Output the (x, y) coordinate of the center of the cell containing the given text.  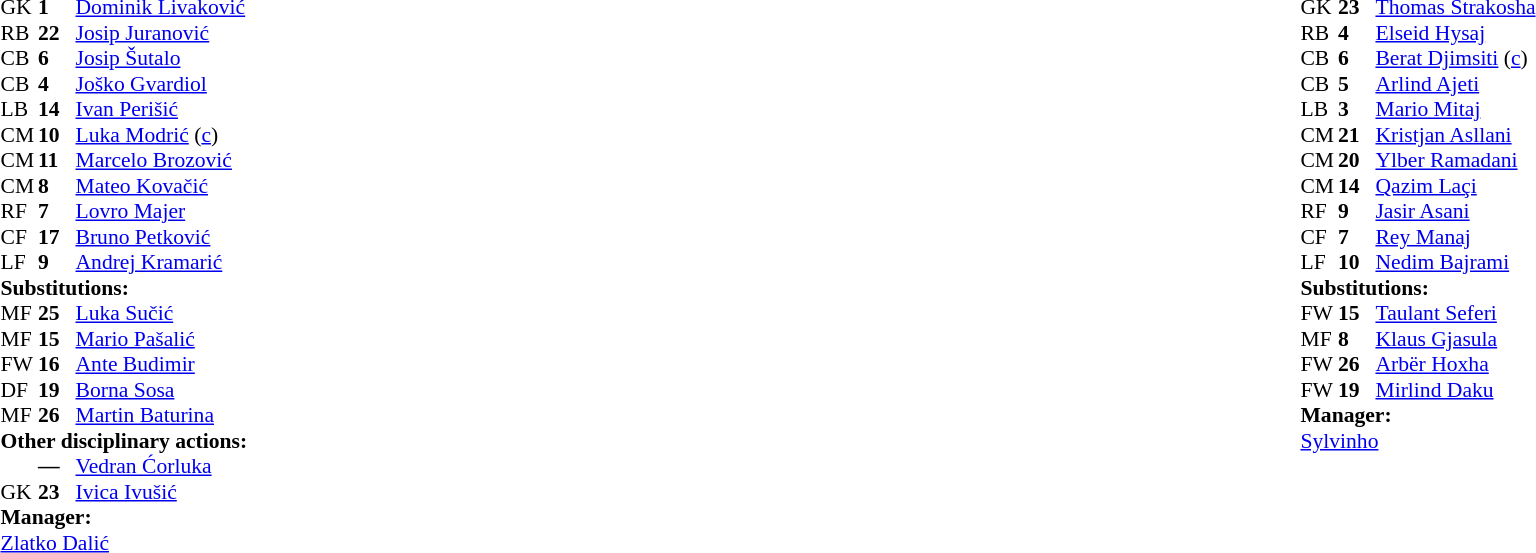
Arlind Ajeti (1455, 84)
Borna Sosa (162, 390)
5 (1357, 84)
Josip Šutalo (162, 59)
Klaus Gjasula (1455, 339)
Elseid Hysaj (1455, 33)
Ylber Ramadani (1455, 161)
Vedran Ćorluka (162, 467)
Bruno Petković (162, 237)
Martin Baturina (162, 415)
Marcelo Brozović (162, 161)
Mario Mitaj (1455, 109)
Mario Pašalić (162, 339)
20 (1357, 161)
21 (1357, 135)
Sylvinho (1418, 441)
Taulant Seferi (1455, 313)
Arbër Hoxha (1455, 365)
Jasir Asani (1455, 211)
— (57, 467)
Ivica Ivušić (162, 492)
23 (57, 492)
3 (1357, 109)
25 (57, 313)
Luka Modrić (c) (162, 135)
Rey Manaj (1455, 237)
Nedim Bajrami (1455, 263)
Ivan Perišić (162, 109)
Andrej Kramarić (162, 263)
Berat Djimsiti (c) (1455, 59)
Ante Budimir (162, 365)
Mirlind Daku (1455, 390)
Mateo Kovačić (162, 186)
Other disciplinary actions: (124, 441)
Kristjan Asllani (1455, 135)
17 (57, 237)
DF (19, 390)
16 (57, 365)
Luka Sučić (162, 313)
Josip Juranović (162, 33)
11 (57, 161)
Lovro Majer (162, 211)
Qazim Laçi (1455, 186)
GK (19, 492)
Joško Gvardiol (162, 84)
22 (57, 33)
